Scan for the cell matching the given text and deliver its [x, y] coordinate at center. 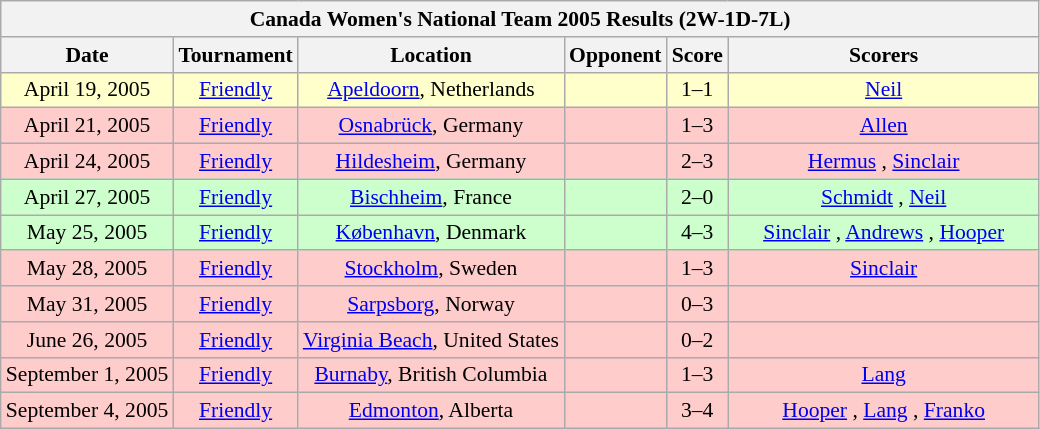
Date [88, 55]
Burnaby, British Columbia [431, 375]
Hooper , Lang , Franko [884, 411]
København, Denmark [431, 233]
Sinclair , Andrews , Hooper [884, 233]
Sarpsborg, Norway [431, 304]
April 27, 2005 [88, 197]
May 25, 2005 [88, 233]
3–4 [698, 411]
April 24, 2005 [88, 162]
Lang [884, 375]
0–3 [698, 304]
Hermus , Sinclair [884, 162]
Allen [884, 126]
2–0 [698, 197]
Location [431, 55]
Neil [884, 90]
Hildesheim, Germany [431, 162]
Osnabrück, Germany [431, 126]
April 19, 2005 [88, 90]
June 26, 2005 [88, 340]
Scorers [884, 55]
Canada Women's National Team 2005 Results (2W-1D-7L) [520, 19]
4–3 [698, 233]
Score [698, 55]
May 28, 2005 [88, 269]
September 1, 2005 [88, 375]
Opponent [616, 55]
Apeldoorn, Netherlands [431, 90]
Sinclair [884, 269]
Edmonton, Alberta [431, 411]
2–3 [698, 162]
September 4, 2005 [88, 411]
Schmidt , Neil [884, 197]
0–2 [698, 340]
1–1 [698, 90]
Tournament [235, 55]
May 31, 2005 [88, 304]
Virginia Beach, United States [431, 340]
Bischheim, France [431, 197]
Stockholm, Sweden [431, 269]
April 21, 2005 [88, 126]
